Capture the cell that displays the provided text and extract its (x, y) central coordinate. 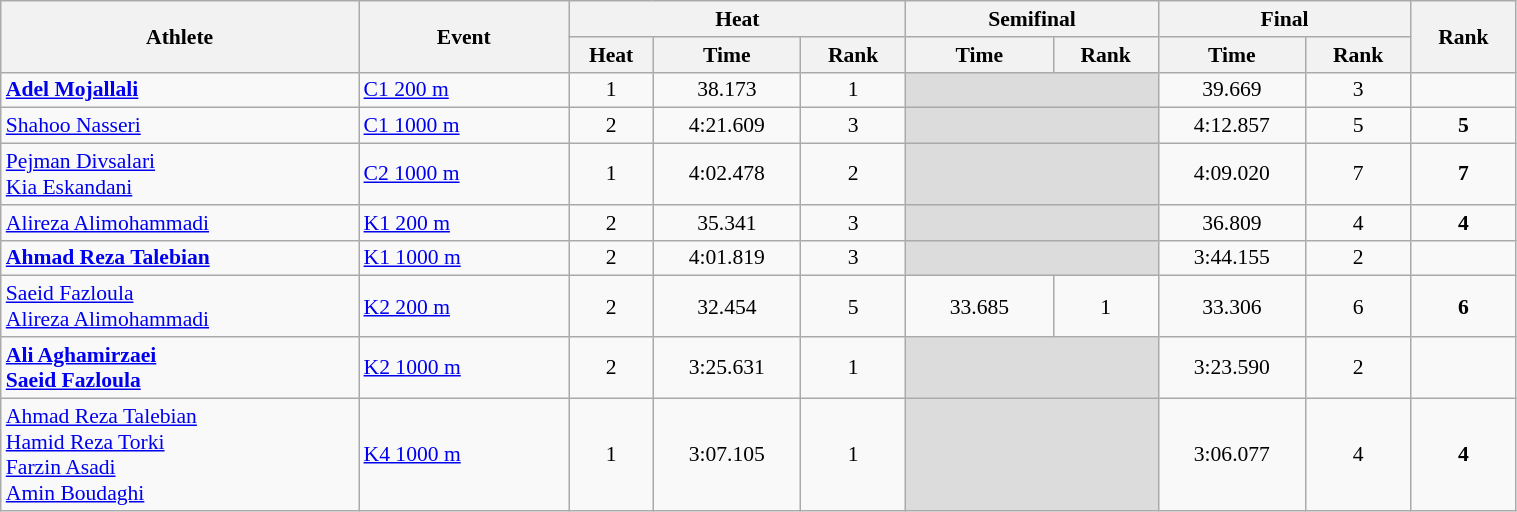
33.685 (980, 306)
C2 1000 m (464, 174)
Pejman DivsalariKia Eskandani (180, 174)
4:09.020 (1232, 174)
K2 1000 m (464, 368)
36.809 (1232, 223)
3:25.631 (726, 368)
K1 1000 m (464, 258)
C1 1000 m (464, 126)
4:21.609 (726, 126)
Ahmad Reza Talebian (180, 258)
Ali AghamirzaeiSaeid Fazloula (180, 368)
C1 200 m (464, 90)
K1 200 m (464, 223)
3:07.105 (726, 454)
Adel Mojallali (180, 90)
4:12.857 (1232, 126)
38.173 (726, 90)
Final (1284, 19)
39.669 (1232, 90)
Shahoo Nasseri (180, 126)
3:23.590 (1232, 368)
4:02.478 (726, 174)
3:06.077 (1232, 454)
K2 200 m (464, 306)
Alireza Alimohammadi (180, 223)
Event (464, 36)
K4 1000 m (464, 454)
32.454 (726, 306)
33.306 (1232, 306)
Semifinal (1032, 19)
Saeid FazloulaAlireza Alimohammadi (180, 306)
35.341 (726, 223)
Ahmad Reza TalebianHamid Reza TorkiFarzin AsadiAmin Boudaghi (180, 454)
3:44.155 (1232, 258)
Athlete (180, 36)
4:01.819 (726, 258)
